Search for the cell housing the specified text and yield its (X, Y) center coordinate. 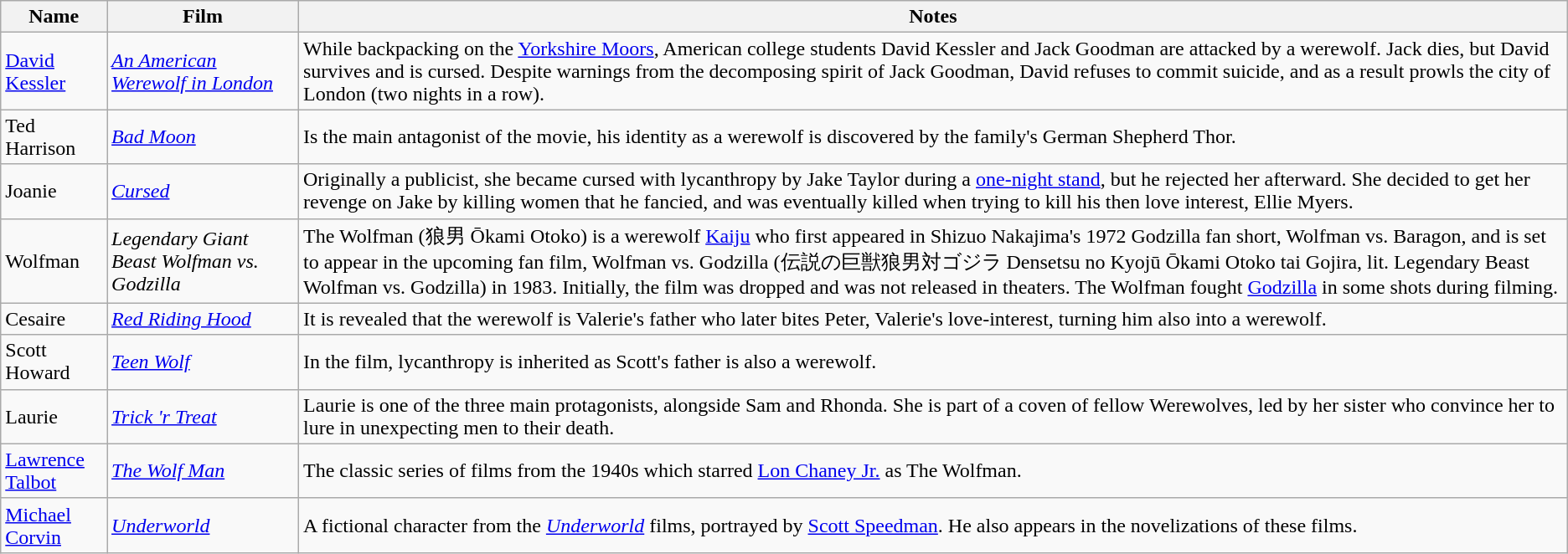
The classic series of films from the 1940s which starred Lon Chaney Jr. as The Wolfman. (933, 470)
Laurie (54, 417)
Legendary Giant Beast Wolfman vs. Godzilla (203, 261)
Joanie (54, 191)
It is revealed that the werewolf is Valerie's father who later bites Peter, Valerie's love-interest, turning him also into a werewolf. (933, 319)
In the film, lycanthropy is inherited as Scott's father is also a werewolf. (933, 362)
A fictional character from the Underworld films, portrayed by Scott Speedman. He also appears in the novelizations of these films. (933, 526)
Cursed (203, 191)
Film (203, 17)
An American Werewolf in London (203, 71)
The Wolf Man (203, 470)
Michael Corvin (54, 526)
Red Riding Hood (203, 319)
Wolfman (54, 261)
Teen Wolf (203, 362)
David Kessler (54, 71)
Notes (933, 17)
Underworld (203, 526)
Lawrence Talbot (54, 470)
Cesaire (54, 319)
Name (54, 17)
Is the main antagonist of the movie, his identity as a werewolf is discovered by the family's German Shepherd Thor. (933, 137)
Bad Moon (203, 137)
Ted Harrison (54, 137)
Trick 'r Treat (203, 417)
Scott Howard (54, 362)
